From the cell containing the given text, extract its center point as [x, y] coordinate. 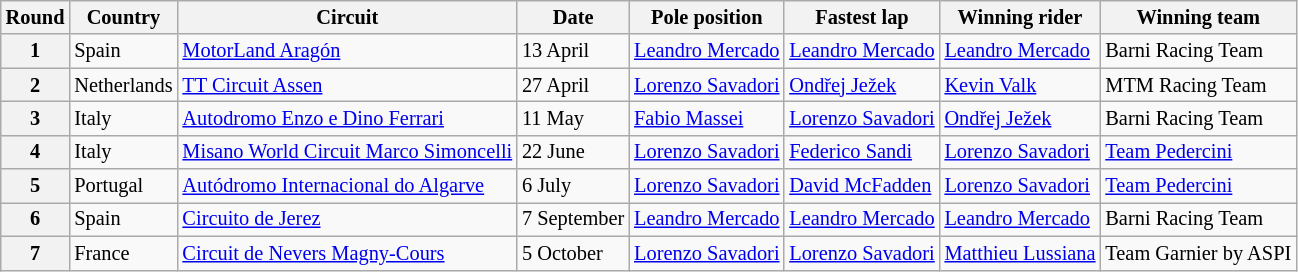
Matthieu Lussiana [1020, 253]
Kevin Valk [1020, 85]
Winning rider [1020, 17]
5 October [573, 253]
Winning team [1198, 17]
Portugal [123, 186]
Team Garnier by ASPI [1198, 253]
Circuito de Jerez [348, 219]
Misano World Circuit Marco Simoncelli [348, 152]
Fastest lap [862, 17]
Round [36, 17]
Pole position [706, 17]
Autódromo Internacional do Algarve [348, 186]
TT Circuit Assen [348, 85]
1 [36, 51]
2 [36, 85]
22 June [573, 152]
3 [36, 118]
6 [36, 219]
13 April [573, 51]
Circuit de Nevers Magny-Cours [348, 253]
Netherlands [123, 85]
Federico Sandi [862, 152]
Date [573, 17]
France [123, 253]
Circuit [348, 17]
7 [36, 253]
27 April [573, 85]
MotorLand Aragón [348, 51]
5 [36, 186]
David McFadden [862, 186]
6 July [573, 186]
Country [123, 17]
11 May [573, 118]
Autodromo Enzo e Dino Ferrari [348, 118]
7 September [573, 219]
Fabio Massei [706, 118]
4 [36, 152]
MTM Racing Team [1198, 85]
